Find where the given text appears and provide that cell's center as (x, y) coordinate. 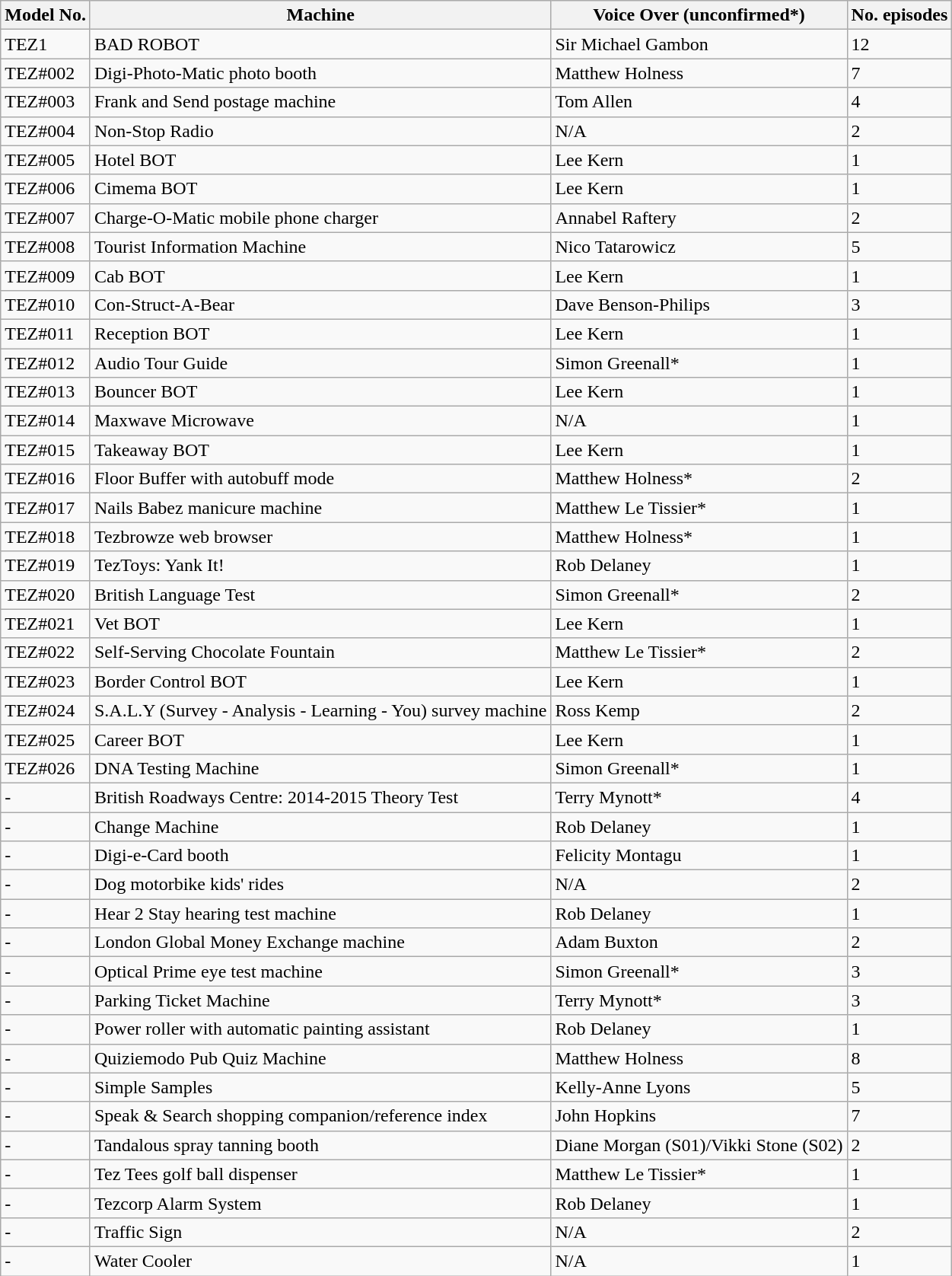
Machine (320, 15)
Cimema BOT (320, 189)
Bouncer BOT (320, 392)
Digi-e-Card booth (320, 856)
TEZ#007 (46, 218)
Charge-O-Matic mobile phone charger (320, 218)
Frank and Send postage machine (320, 102)
Floor Buffer with autobuff mode (320, 479)
TEZ#015 (46, 450)
Adam Buxton (699, 943)
Non-Stop Radio (320, 131)
TEZ#010 (46, 305)
Quiziemodo Pub Quiz Machine (320, 1058)
TezToys: Yank It! (320, 566)
Dave Benson-Philips (699, 305)
Nails Babez manicure machine (320, 508)
TEZ#019 (46, 566)
TEZ#023 (46, 681)
TEZ#014 (46, 421)
Ross Kemp (699, 710)
TEZ#005 (46, 160)
Sir Michael Gambon (699, 44)
DNA Testing Machine (320, 768)
Reception BOT (320, 333)
TEZ#009 (46, 276)
Parking Ticket Machine (320, 1000)
Diane Morgan (S01)/Vikki Stone (S02) (699, 1145)
Hotel BOT (320, 160)
TEZ#002 (46, 73)
TEZ#008 (46, 247)
Traffic Sign (320, 1232)
British Language Test (320, 595)
TEZ#020 (46, 595)
Tandalous spray tanning booth (320, 1145)
Audio Tour Guide (320, 363)
Speak & Search shopping companion/reference index (320, 1116)
TEZ1 (46, 44)
TEZ#026 (46, 768)
BAD ROBOT (320, 44)
Tez Tees golf ball dispenser (320, 1174)
TEZ#011 (46, 333)
Tezcorp Alarm System (320, 1203)
Maxwave Microwave (320, 421)
Voice Over (unconfirmed*) (699, 15)
TEZ#018 (46, 537)
London Global Money Exchange machine (320, 943)
TEZ#006 (46, 189)
TEZ#003 (46, 102)
Power roller with automatic painting assistant (320, 1029)
Optical Prime eye test machine (320, 971)
12 (899, 44)
TEZ#016 (46, 479)
Model No. (46, 15)
TEZ#012 (46, 363)
Annabel Raftery (699, 218)
Change Machine (320, 826)
Career BOT (320, 739)
Digi-Photo-Matic photo booth (320, 73)
Vet BOT (320, 624)
Tourist Information Machine (320, 247)
No. episodes (899, 15)
8 (899, 1058)
Nico Tatarowicz (699, 247)
Takeaway BOT (320, 450)
Felicity Montagu (699, 856)
Tezbrowze web browser (320, 537)
TEZ#013 (46, 392)
S.A.L.Y (Survey - Analysis - Learning - You) survey machine (320, 710)
Water Cooler (320, 1261)
TEZ#004 (46, 131)
Tom Allen (699, 102)
Kelly-Anne Lyons (699, 1087)
TEZ#022 (46, 652)
TEZ#024 (46, 710)
Cab BOT (320, 276)
Hear 2 Stay hearing test machine (320, 914)
Border Control BOT (320, 681)
Dog motorbike kids' rides (320, 885)
Self-Serving Chocolate Fountain (320, 652)
TEZ#021 (46, 624)
TEZ#025 (46, 739)
British Roadways Centre: 2014-2015 Theory Test (320, 797)
John Hopkins (699, 1116)
Con-Struct-A-Bear (320, 305)
TEZ#017 (46, 508)
Simple Samples (320, 1087)
